Pinpoint the cell where the given text exists, returning its (X, Y) midpoint coordinate. 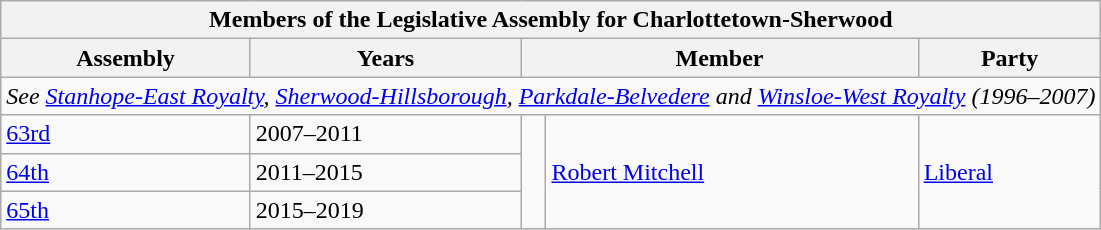
Years (386, 58)
2007–2011 (386, 134)
2015–2019 (386, 210)
Party (1010, 58)
Member (720, 58)
Assembly (126, 58)
Robert Mitchell (732, 172)
Members of the Legislative Assembly for Charlottetown-Sherwood (551, 20)
64th (126, 172)
65th (126, 210)
63rd (126, 134)
Liberal (1010, 172)
See Stanhope-East Royalty, Sherwood-Hillsborough, Parkdale-Belvedere and Winsloe-West Royalty (1996–2007) (551, 96)
2011–2015 (386, 172)
